Locate the cell with the specified text and output its (X, Y) center coordinate. 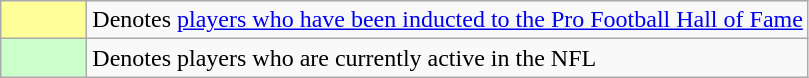
Denotes players who are currently active in the NFL (448, 58)
Denotes players who have been inducted to the Pro Football Hall of Fame (448, 20)
